Identify which cell holds the provided text, then report its [x, y] central coordinate. 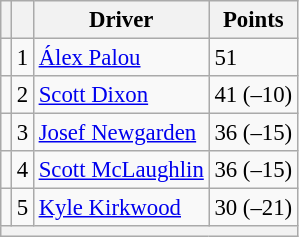
41 (–10) [253, 95]
2 [22, 95]
51 [253, 58]
5 [22, 208]
Scott McLaughlin [121, 170]
3 [22, 133]
1 [22, 58]
Kyle Kirkwood [121, 208]
Driver [121, 20]
Points [253, 20]
30 (–21) [253, 208]
Josef Newgarden [121, 133]
Scott Dixon [121, 95]
Álex Palou [121, 58]
4 [22, 170]
